Locate the cell with the specified text and output its [X, Y] center coordinate. 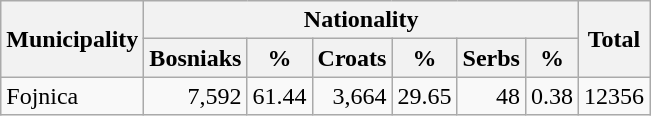
Total [614, 39]
12356 [614, 96]
Municipality [72, 39]
61.44 [280, 96]
Serbs [491, 58]
Fojnica [72, 96]
48 [491, 96]
Bosniaks [196, 58]
29.65 [424, 96]
0.38 [552, 96]
3,664 [352, 96]
Croats [352, 58]
Nationality [362, 20]
7,592 [196, 96]
